Provide the [X, Y] coordinate of the cell's center where the given text is located.  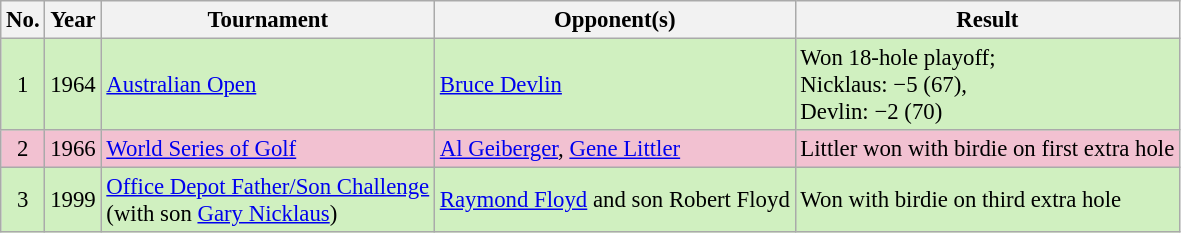
Office Depot Father/Son Challenge(with son Gary Nicklaus) [268, 200]
Raymond Floyd and son Robert Floyd [616, 200]
Australian Open [268, 85]
1966 [73, 149]
1964 [73, 85]
2 [23, 149]
Littler won with birdie on first extra hole [988, 149]
Bruce Devlin [616, 85]
Tournament [268, 20]
No. [23, 20]
Al Geiberger, Gene Littler [616, 149]
Won with birdie on third extra hole [988, 200]
1 [23, 85]
Year [73, 20]
Opponent(s) [616, 20]
Won 18-hole playoff;Nicklaus: −5 (67),Devlin: −2 (70) [988, 85]
1999 [73, 200]
Result [988, 20]
3 [23, 200]
World Series of Golf [268, 149]
